Capture the cell that displays the provided text and extract its (x, y) central coordinate. 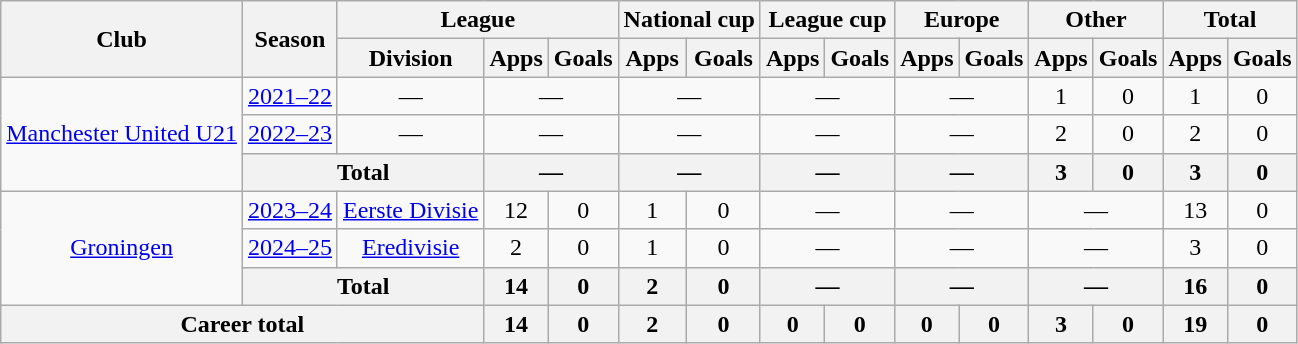
Career total (242, 324)
16 (1195, 286)
Manchester United U21 (122, 134)
League cup (827, 20)
19 (1195, 324)
Groningen (122, 248)
13 (1195, 210)
Eredivisie (410, 248)
Season (290, 39)
2023–24 (290, 210)
National cup (689, 20)
Club (122, 39)
Division (410, 58)
12 (516, 210)
Eerste Divisie (410, 210)
League (478, 20)
2021–22 (290, 96)
2022–23 (290, 134)
Europe (962, 20)
2024–25 (290, 248)
Other (1096, 20)
